Capture the cell that displays the provided text and extract its (X, Y) central coordinate. 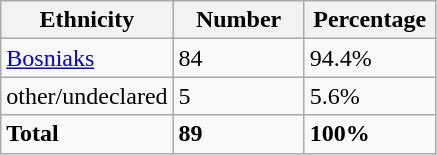
Number (238, 20)
other/undeclared (87, 96)
5 (238, 96)
89 (238, 134)
Percentage (370, 20)
100% (370, 134)
94.4% (370, 58)
Ethnicity (87, 20)
84 (238, 58)
Bosniaks (87, 58)
5.6% (370, 96)
Total (87, 134)
